Capture the cell that displays the provided text and extract its [x, y] central coordinate. 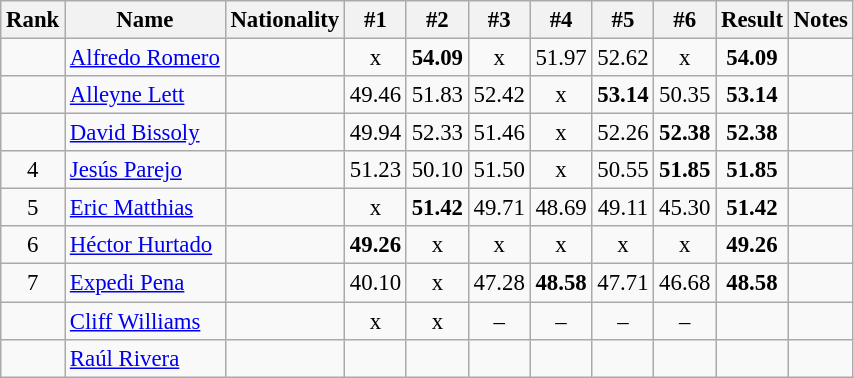
Alleyne Lett [146, 95]
51.83 [437, 95]
52.33 [437, 133]
49.94 [376, 133]
#1 [376, 20]
Jesús Parejo [146, 170]
6 [33, 245]
Result [752, 20]
Expedi Pena [146, 283]
51.97 [561, 58]
Eric Matthias [146, 208]
51.50 [499, 170]
51.23 [376, 170]
50.55 [623, 170]
52.62 [623, 58]
51.46 [499, 133]
#4 [561, 20]
47.28 [499, 283]
52.42 [499, 95]
Name [146, 20]
#6 [685, 20]
#2 [437, 20]
50.35 [685, 95]
48.69 [561, 208]
49.11 [623, 208]
45.30 [685, 208]
46.68 [685, 283]
40.10 [376, 283]
50.10 [437, 170]
4 [33, 170]
49.46 [376, 95]
#3 [499, 20]
#5 [623, 20]
Rank [33, 20]
Cliff Williams [146, 321]
49.71 [499, 208]
47.71 [623, 283]
7 [33, 283]
Alfredo Romero [146, 58]
Nationality [284, 20]
Raúl Rivera [146, 358]
52.26 [623, 133]
Héctor Hurtado [146, 245]
Notes [820, 20]
David Bissoly [146, 133]
5 [33, 208]
